Return the (x, y) coordinate for the center point of the cell that contains the specified text.  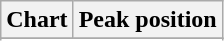
Chart (37, 20)
Peak position (148, 20)
